Find where the given text appears and provide that cell's center as [X, Y] coordinate. 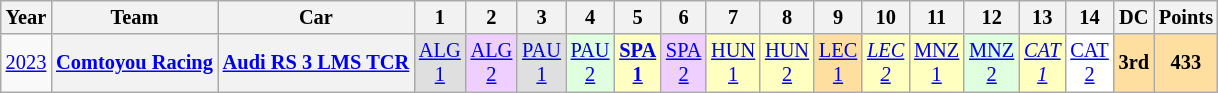
9 [838, 17]
PAU2 [590, 63]
3rd [1134, 63]
8 [787, 17]
Points [1186, 17]
Audi RS 3 LMS TCR [316, 63]
2023 [26, 63]
DC [1134, 17]
HUN2 [787, 63]
MNZ2 [992, 63]
5 [638, 17]
LEC1 [838, 63]
CAT2 [1089, 63]
MNZ1 [936, 63]
SPA2 [684, 63]
PAU1 [542, 63]
6 [684, 17]
Year [26, 17]
4 [590, 17]
Comtoyou Racing [134, 63]
HUN1 [733, 63]
ALG2 [492, 63]
ALG1 [440, 63]
7 [733, 17]
13 [1042, 17]
12 [992, 17]
11 [936, 17]
LEC2 [886, 63]
10 [886, 17]
Car [316, 17]
CAT1 [1042, 63]
1 [440, 17]
SPA1 [638, 63]
2 [492, 17]
3 [542, 17]
433 [1186, 63]
Team [134, 17]
14 [1089, 17]
